Return (X, Y) of the center of cell containing provided text 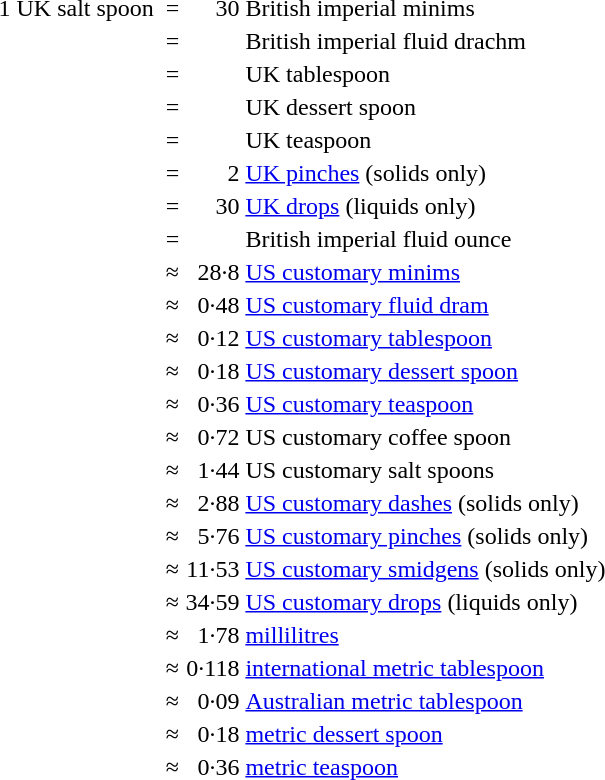
1·44 (212, 470)
0·36 (212, 404)
28·8 (212, 272)
1·78 (212, 635)
0·09 (212, 701)
2·88 (212, 503)
34·59 (212, 602)
11·53 (212, 569)
30 (212, 206)
0·48 (212, 305)
5·76 (212, 536)
0·118 (212, 668)
2 (212, 173)
0·12 (212, 338)
0·72 (212, 437)
